Return the [X, Y] coordinate for the center point of the cell that contains the specified text.  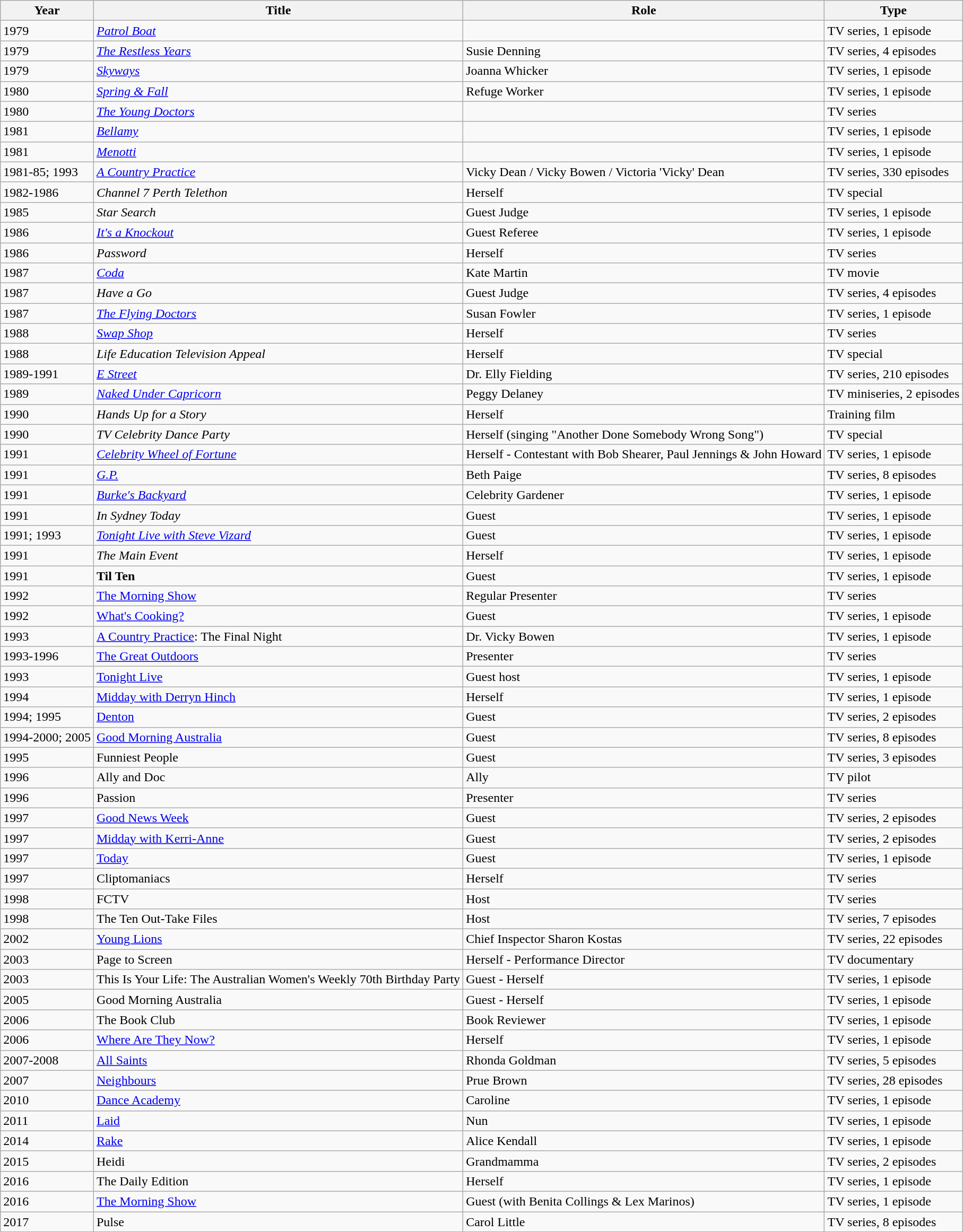
2017 [47, 1221]
Dance Academy [278, 1100]
Herself (singing "Another Done Somebody Wrong Song") [644, 434]
Have a Go [278, 293]
Celebrity Wheel of Fortune [278, 455]
Life Education Television Appeal [278, 354]
Guest host [644, 677]
Book Reviewer [644, 1020]
TV series, 3 episodes [893, 757]
Naked Under Capricorn [278, 394]
TV series, 28 episodes [893, 1080]
Cliptomaniacs [278, 878]
Burke's Backyard [278, 495]
Celebrity Gardener [644, 495]
Today [278, 858]
Tonight Live with Steve Vizard [278, 535]
1994-2000; 2005 [47, 737]
Kate Martin [644, 273]
Prue Brown [644, 1080]
This Is Your Life: The Australian Women's Weekly 70th Birthday Party [278, 980]
Passion [278, 798]
Herself - Contestant with Bob Shearer, Paul Jennings & John Howard [644, 455]
Hands Up for a Story [278, 414]
Caroline [644, 1100]
In Sydney Today [278, 515]
1989 [47, 394]
The Young Doctors [278, 111]
2015 [47, 1161]
Carol Little [644, 1221]
Ally and Doc [278, 777]
Channel 7 Perth Telethon [278, 192]
1993-1996 [47, 657]
Role [644, 11]
The Main Event [278, 555]
FCTV [278, 899]
Rhonda Goldman [644, 1060]
Star Search [278, 212]
It's a Knockout [278, 232]
TV series, 5 episodes [893, 1060]
Skyways [278, 71]
Guest (with Benita Collings & Lex Marinos) [644, 1201]
Refuge Worker [644, 91]
1989-1991 [47, 374]
The Daily Edition [278, 1181]
Title [278, 11]
Young Lions [278, 939]
Midday with Kerri-Anne [278, 838]
Herself - Performance Director [644, 959]
1991; 1993 [47, 535]
Susan Fowler [644, 313]
Dr. Elly Fielding [644, 374]
Alice Kendall [644, 1141]
Vicky Dean / Vicky Bowen / Victoria 'Vicky' Dean [644, 172]
Grandmamma [644, 1161]
Regular Presenter [644, 596]
Funniest People [278, 757]
2007 [47, 1080]
TV Celebrity Dance Party [278, 434]
1994; 1995 [47, 717]
TV series, 7 episodes [893, 919]
Joanna Whicker [644, 71]
Denton [278, 717]
TV miniseries, 2 episodes [893, 394]
Swap Shop [278, 334]
1982-1986 [47, 192]
2014 [47, 1141]
TV series, 22 episodes [893, 939]
TV series, 210 episodes [893, 374]
Chief Inspector Sharon Kostas [644, 939]
Password [278, 253]
Guest Referee [644, 232]
1994 [47, 697]
TV documentary [893, 959]
Rake [278, 1141]
Pulse [278, 1221]
The Flying Doctors [278, 313]
Coda [278, 273]
1981-85; 1993 [47, 172]
A Country Practice [278, 172]
A Country Practice: The Final Night [278, 636]
Til Ten [278, 575]
TV movie [893, 273]
TV pilot [893, 777]
Year [47, 11]
Training film [893, 414]
The Book Club [278, 1020]
All Saints [278, 1060]
Tonight Live [278, 677]
G.P. [278, 475]
The Great Outdoors [278, 657]
The Ten Out-Take Files [278, 919]
E Street [278, 374]
Where Are They Now? [278, 1040]
2011 [47, 1121]
Dr. Vicky Bowen [644, 636]
Neighbours [278, 1080]
1995 [47, 757]
Bellamy [278, 132]
Laid [278, 1121]
Menotti [278, 152]
Spring & Fall [278, 91]
Peggy Delaney [644, 394]
2005 [47, 1000]
Nun [644, 1121]
Beth Paige [644, 475]
Midday with Derryn Hinch [278, 697]
TV series, 330 episodes [893, 172]
Type [893, 11]
Heidi [278, 1161]
Ally [644, 777]
Good News Week [278, 818]
What's Cooking? [278, 616]
Page to Screen [278, 959]
1985 [47, 212]
Susie Denning [644, 51]
2002 [47, 939]
2007-2008 [47, 1060]
The Restless Years [278, 51]
2010 [47, 1100]
Patrol Boat [278, 31]
